Output the (x, y) coordinate of the center of the cell containing the given text.  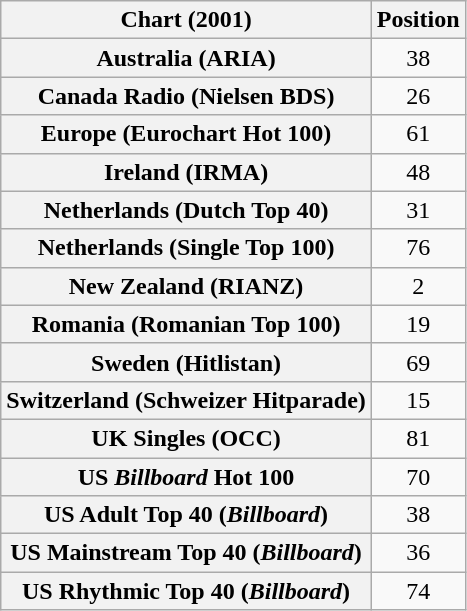
74 (418, 591)
48 (418, 172)
31 (418, 210)
Australia (ARIA) (186, 58)
US Mainstream Top 40 (Billboard) (186, 553)
2 (418, 286)
61 (418, 134)
US Billboard Hot 100 (186, 477)
New Zealand (RIANZ) (186, 286)
Sweden (Hitlistan) (186, 362)
69 (418, 362)
UK Singles (OCC) (186, 438)
Ireland (IRMA) (186, 172)
76 (418, 248)
19 (418, 324)
15 (418, 400)
70 (418, 477)
Netherlands (Dutch Top 40) (186, 210)
26 (418, 96)
Canada Radio (Nielsen BDS) (186, 96)
Europe (Eurochart Hot 100) (186, 134)
Netherlands (Single Top 100) (186, 248)
Romania (Romanian Top 100) (186, 324)
US Rhythmic Top 40 (Billboard) (186, 591)
36 (418, 553)
Chart (2001) (186, 20)
Position (418, 20)
Switzerland (Schweizer Hitparade) (186, 400)
81 (418, 438)
US Adult Top 40 (Billboard) (186, 515)
